Detect which cell encompasses the target text, then output its [X, Y] center coordinate. 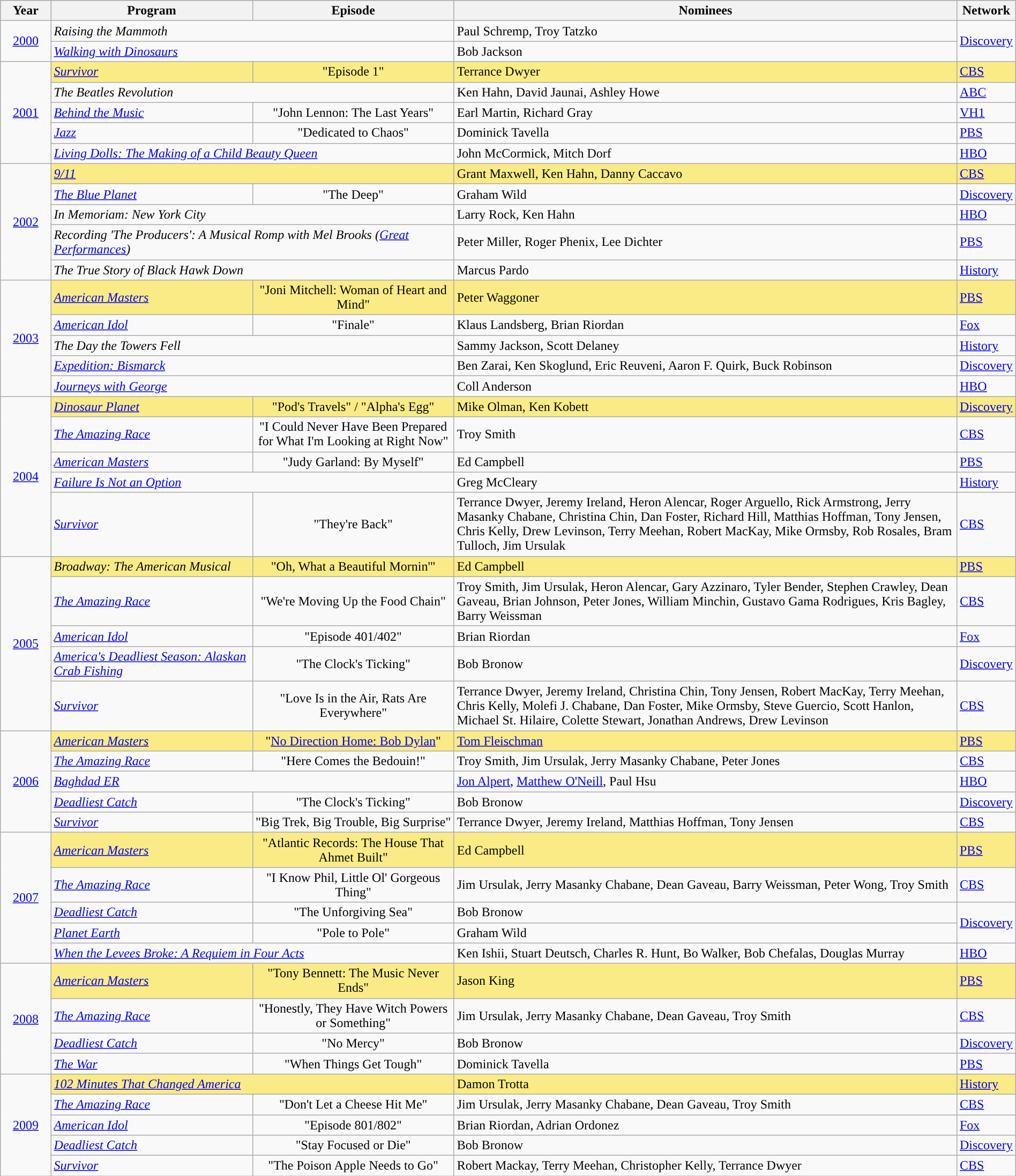
Brian Riordan, Adrian Ordonez [705, 1125]
Paul Schremp, Troy Tatzko [705, 31]
"Joni Mitchell: Woman of Heart and Mind" [353, 298]
Walking with Dinosaurs [252, 51]
2006 [26, 782]
Bob Jackson [705, 51]
Episode [353, 11]
"Judy Garland: By Myself" [353, 462]
"Don't Let a Cheese Hit Me" [353, 1104]
102 Minutes That Changed America [252, 1084]
2002 [26, 222]
"Love Is in the Air, Rats Are Everywhere" [353, 706]
"Atlantic Records: The House That Ahmet Built" [353, 850]
Sammy Jackson, Scott Delaney [705, 346]
Terrance Dwyer [705, 72]
"The Poison Apple Needs to Go" [353, 1166]
Peter Miller, Roger Phenix, Lee Dichter [705, 242]
"Tony Bennett: The Music Never Ends" [353, 980]
"Pod's Travels" / "Alpha's Egg" [353, 407]
Jazz [152, 133]
2009 [26, 1125]
"Episode 1" [353, 72]
9/11 [252, 174]
The Blue Planet [152, 194]
"Big Trek, Big Trouble, Big Surprise" [353, 822]
Mike Olman, Ken Kobett [705, 407]
Failure Is Not an Option [252, 482]
2001 [26, 113]
Jason King [705, 980]
"Stay Focused or Die" [353, 1145]
Jon Alpert, Matthew O'Neill, Paul Hsu [705, 782]
"We're Moving Up the Food Chain" [353, 601]
The Day the Towers Fell [252, 346]
"When Things Get Tough" [353, 1063]
Dinosaur Planet [152, 407]
Tom Fleischman [705, 741]
America's Deadliest Season: Alaskan Crab Fishing [152, 663]
Grant Maxwell, Ken Hahn, Danny Caccavo [705, 174]
"John Lennon: The Last Years" [353, 113]
"The Unforgiving Sea" [353, 912]
"Dedicated to Chaos" [353, 133]
Ken Hahn, David Jaunai, Ashley Howe [705, 92]
Expedition: Bismarck [252, 366]
Journeys with George [252, 386]
"No Mercy" [353, 1043]
"Episode 401/402" [353, 636]
2003 [26, 339]
Ben Zarai, Ken Skoglund, Eric Reuveni, Aaron F. Quirk, Buck Robinson [705, 366]
"Finale" [353, 325]
2007 [26, 898]
Baghdad ER [252, 782]
Greg McCleary [705, 482]
John McCormick, Mitch Dorf [705, 153]
Jim Ursulak, Jerry Masanky Chabane, Dean Gaveau, Barry Weissman, Peter Wong, Troy Smith [705, 885]
ABC [986, 92]
"Oh, What a Beautiful Mornin'" [353, 566]
Damon Trotta [705, 1084]
Troy Smith [705, 434]
"The Deep" [353, 194]
"Honestly, They Have Witch Powers or Something" [353, 1016]
Troy Smith, Jim Ursulak, Jerry Masanky Chabane, Peter Jones [705, 761]
Terrance Dwyer, Jeremy Ireland, Matthias Hoffman, Tony Jensen [705, 822]
2005 [26, 643]
When the Levees Broke: A Requiem in Four Acts [252, 953]
"I Could Never Have Been Prepared for What I'm Looking at Right Now" [353, 434]
2008 [26, 1018]
Nominees [705, 11]
Behind the Music [152, 113]
Raising the Mammoth [252, 31]
Ken Ishii, Stuart Deutsch, Charles R. Hunt, Bo Walker, Bob Chefalas, Douglas Murray [705, 953]
The War [152, 1063]
2004 [26, 476]
The Beatles Revolution [252, 92]
"Pole to Pole" [353, 933]
Recording 'The Producers': A Musical Romp with Mel Brooks (Great Performances) [252, 242]
"No Direction Home: Bob Dylan" [353, 741]
"They're Back" [353, 524]
Planet Earth [152, 933]
In Memoriam: New York City [252, 214]
Year [26, 11]
"I Know Phil, Little Ol' Gorgeous Thing" [353, 885]
Network [986, 11]
"Here Comes the Bedouin!" [353, 761]
Earl Martin, Richard Gray [705, 113]
Program [152, 11]
Robert Mackay, Terry Meehan, Christopher Kelly, Terrance Dwyer [705, 1166]
VH1 [986, 113]
Brian Riordan [705, 636]
Larry Rock, Ken Hahn [705, 214]
Living Dolls: The Making of a Child Beauty Queen [252, 153]
Klaus Landsberg, Brian Riordan [705, 325]
The True Story of Black Hawk Down [252, 269]
"Episode 801/802" [353, 1125]
2000 [26, 41]
Marcus Pardo [705, 269]
Broadway: The American Musical [152, 566]
Peter Waggoner [705, 298]
Coll Anderson [705, 386]
